Pinpoint the cell where the given text exists, returning its (x, y) midpoint coordinate. 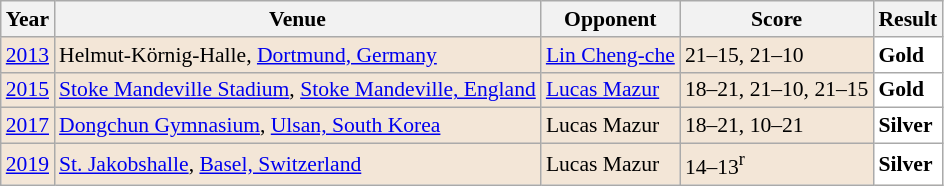
St. Jakobshalle, Basel, Switzerland (298, 164)
Venue (298, 19)
Score (777, 19)
Dongchun Gymnasium, Ulsan, South Korea (298, 126)
Helmut-Körnig-Halle, Dortmund, Germany (298, 55)
14–13r (777, 164)
Result (908, 19)
2019 (28, 164)
Opponent (610, 19)
Lin Cheng-che (610, 55)
2015 (28, 90)
18–21, 10–21 (777, 126)
2017 (28, 126)
Year (28, 19)
18–21, 21–10, 21–15 (777, 90)
2013 (28, 55)
Stoke Mandeville Stadium, Stoke Mandeville, England (298, 90)
21–15, 21–10 (777, 55)
